Output the (x, y) coordinate of the center of the cell containing the given text.  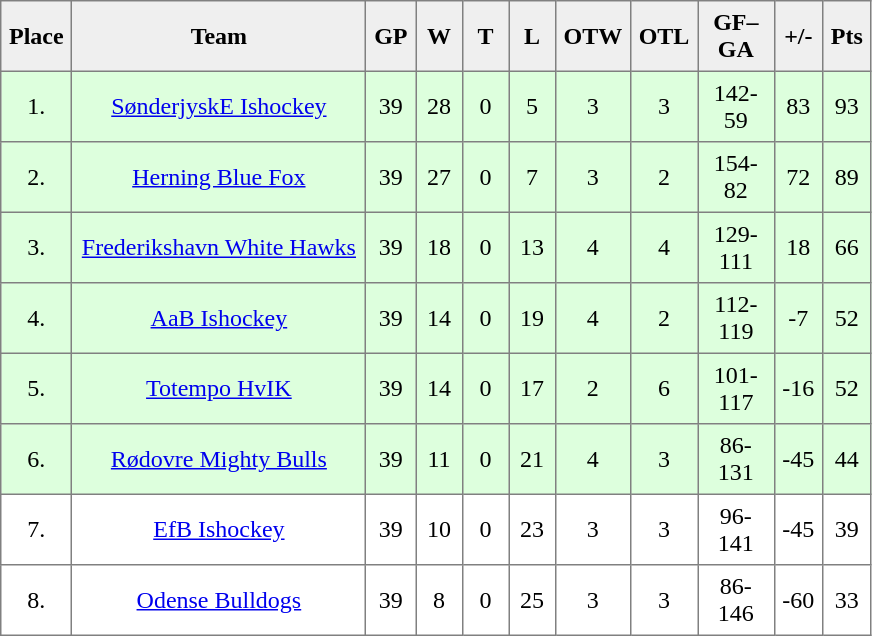
17 (532, 388)
OTW (592, 36)
86-146 (736, 600)
Odense Bulldogs (219, 600)
19 (532, 318)
25 (532, 600)
2. (36, 177)
86-131 (736, 459)
Place (36, 36)
129-111 (736, 247)
5. (36, 388)
Herning Blue Fox (219, 177)
8 (439, 600)
28 (439, 106)
154-82 (736, 177)
T (485, 36)
Frederikshavn White Hawks (219, 247)
6. (36, 459)
7 (532, 177)
5 (532, 106)
1. (36, 106)
66 (847, 247)
8. (36, 600)
33 (847, 600)
+/- (798, 36)
23 (532, 529)
Pts (847, 36)
89 (847, 177)
142-59 (736, 106)
SønderjyskE Ishockey (219, 106)
96-141 (736, 529)
7. (36, 529)
101-117 (736, 388)
Totempo HvIK (219, 388)
L (532, 36)
Team (219, 36)
13 (532, 247)
72 (798, 177)
44 (847, 459)
-60 (798, 600)
-16 (798, 388)
W (439, 36)
-7 (798, 318)
Rødovre Mighty Bulls (219, 459)
83 (798, 106)
EfB Ishockey (219, 529)
3. (36, 247)
4. (36, 318)
10 (439, 529)
6 (664, 388)
21 (532, 459)
11 (439, 459)
GP (391, 36)
GF–GA (736, 36)
112-119 (736, 318)
27 (439, 177)
OTL (664, 36)
93 (847, 106)
AaB Ishockey (219, 318)
